Return [x, y] of the center of cell containing provided text 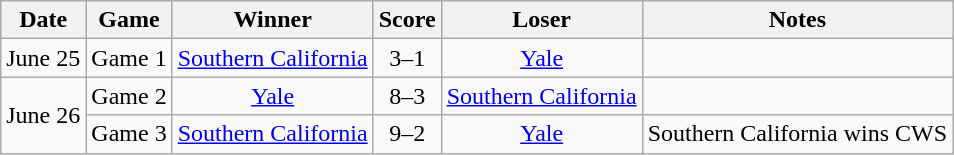
Loser [542, 20]
Game [129, 20]
Game 3 [129, 134]
3–1 [407, 58]
9–2 [407, 134]
8–3 [407, 96]
Date [44, 20]
June 26 [44, 115]
Notes [797, 20]
Game 2 [129, 96]
June 25 [44, 58]
Winner [272, 20]
Game 1 [129, 58]
Southern California wins CWS [797, 134]
Score [407, 20]
